Provide the [X, Y] coordinate of the cell's center where the given text is located.  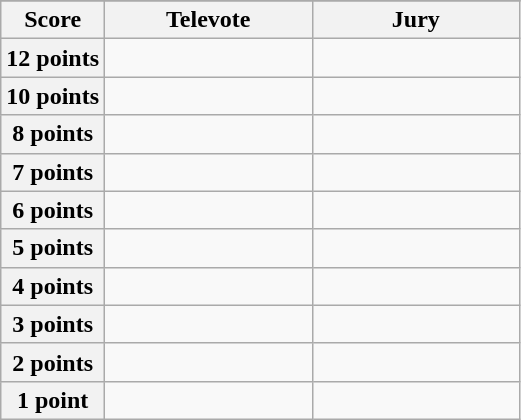
3 points [53, 324]
4 points [53, 286]
7 points [53, 172]
1 point [53, 400]
8 points [53, 134]
Televote [209, 20]
2 points [53, 362]
Jury [416, 20]
10 points [53, 96]
6 points [53, 210]
5 points [53, 248]
Score [53, 20]
12 points [53, 58]
